For the text-containing cell, return its midpoint in (X, Y) coordinate format. 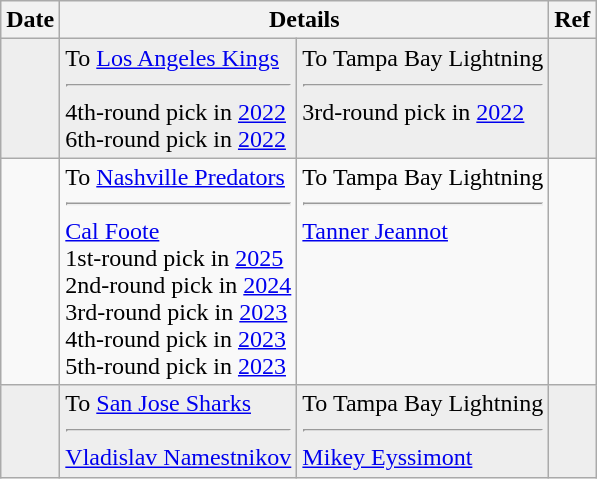
To Nashville PredatorsCal Foote1st-round pick in 20252nd-round pick in 20243rd-round pick in 20234th-round pick in 20235th-round pick in 2023 (178, 272)
Ref (572, 20)
To Tampa Bay Lightning3rd-round pick in 2022 (423, 98)
Details (304, 20)
To Tampa Bay LightningTanner Jeannot (423, 272)
To San Jose SharksVladislav Namestnikov (178, 431)
To Tampa Bay LightningMikey Eyssimont (423, 431)
Date (30, 20)
To Los Angeles Kings4th-round pick in 20226th-round pick in 2022 (178, 98)
